Determine the [X, Y] coordinate at the center of the cell enclosing the given text.  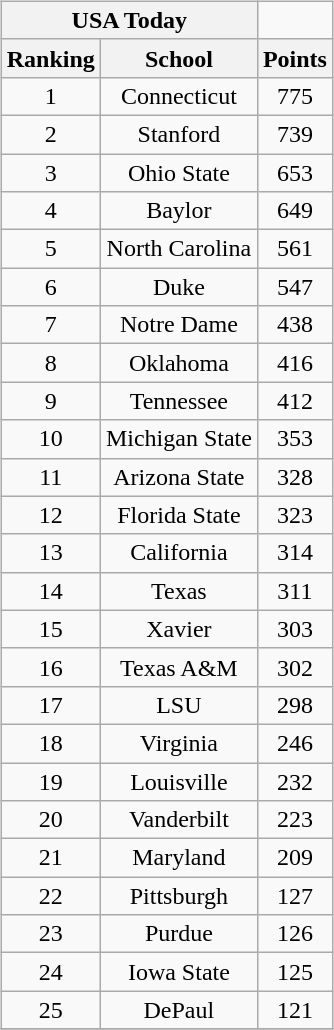
13 [50, 553]
649 [294, 211]
Oklahoma [178, 363]
Iowa State [178, 972]
314 [294, 553]
303 [294, 629]
Louisville [178, 781]
25 [50, 1010]
14 [50, 591]
Purdue [178, 934]
125 [294, 972]
16 [50, 667]
USA Today [129, 20]
North Carolina [178, 249]
298 [294, 705]
4 [50, 211]
22 [50, 896]
126 [294, 934]
561 [294, 249]
20 [50, 820]
Tennessee [178, 401]
19 [50, 781]
11 [50, 477]
Pittsburgh [178, 896]
127 [294, 896]
24 [50, 972]
328 [294, 477]
Virginia [178, 743]
California [178, 553]
311 [294, 591]
Baylor [178, 211]
Michigan State [178, 439]
Vanderbilt [178, 820]
353 [294, 439]
412 [294, 401]
15 [50, 629]
18 [50, 743]
3 [50, 173]
246 [294, 743]
209 [294, 858]
Maryland [178, 858]
School [178, 58]
Stanford [178, 134]
739 [294, 134]
232 [294, 781]
21 [50, 858]
Connecticut [178, 96]
12 [50, 515]
121 [294, 1010]
Ohio State [178, 173]
223 [294, 820]
323 [294, 515]
416 [294, 363]
653 [294, 173]
438 [294, 325]
547 [294, 287]
2 [50, 134]
7 [50, 325]
Texas A&M [178, 667]
Arizona State [178, 477]
Texas [178, 591]
5 [50, 249]
8 [50, 363]
LSU [178, 705]
DePaul [178, 1010]
10 [50, 439]
Florida State [178, 515]
Xavier [178, 629]
Ranking [50, 58]
23 [50, 934]
775 [294, 96]
Points [294, 58]
9 [50, 401]
1 [50, 96]
17 [50, 705]
Duke [178, 287]
6 [50, 287]
302 [294, 667]
Notre Dame [178, 325]
